Extract the [X, Y] coordinate from the center of the cell holding the provided text.  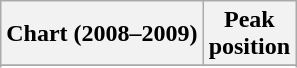
Chart (2008–2009) [102, 34]
Peakposition [249, 34]
